From the cell containing the given text, extract its center point as (x, y) coordinate. 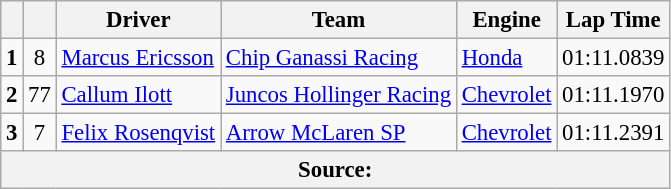
3 (12, 133)
1 (12, 58)
Juncos Hollinger Racing (338, 95)
Lap Time (614, 20)
01:11.1970 (614, 95)
7 (40, 133)
Chip Ganassi Racing (338, 58)
01:11.2391 (614, 133)
Felix Rosenqvist (138, 133)
Honda (506, 58)
Source: (336, 170)
Team (338, 20)
2 (12, 95)
Arrow McLaren SP (338, 133)
Engine (506, 20)
Callum Ilott (138, 95)
77 (40, 95)
01:11.0839 (614, 58)
Marcus Ericsson (138, 58)
8 (40, 58)
Driver (138, 20)
